Locate the cell with the specified text and output its [X, Y] center coordinate. 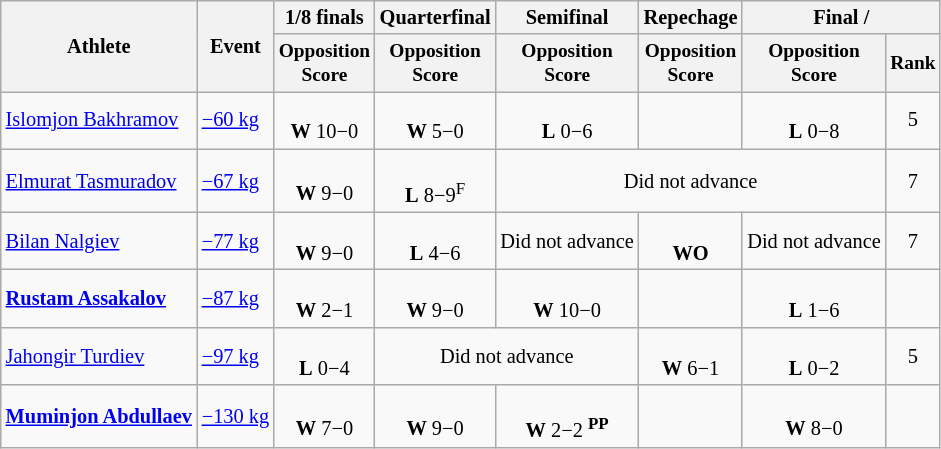
−77 kg [236, 241]
L 0−4 [324, 356]
L 0−2 [814, 356]
L 0−8 [814, 120]
Bilan Nalgiev [99, 241]
W 2−1 [324, 299]
L 1−6 [814, 299]
Rustam Assakalov [99, 299]
WO [691, 241]
Final / [841, 17]
Jahongir Turdiev [99, 356]
−130 kg [236, 416]
W 8−0 [814, 416]
Event [236, 46]
−87 kg [236, 299]
Muminjon Abdullaev [99, 416]
L 0−6 [566, 120]
L 8−9F [436, 180]
L 4−6 [436, 241]
Athlete [99, 46]
−67 kg [236, 180]
W 6−1 [691, 356]
1/8 finals [324, 17]
W 2−2 PP [566, 416]
Rank [913, 62]
−60 kg [236, 120]
Islomjon Bakhramov [99, 120]
Semifinal [566, 17]
W 7−0 [324, 416]
Elmurat Tasmuradov [99, 180]
−97 kg [236, 356]
W 5−0 [436, 120]
Quarterfinal [436, 17]
Repechage [691, 17]
